Return the (X, Y) coordinate for the center point of the cell that contains the specified text.  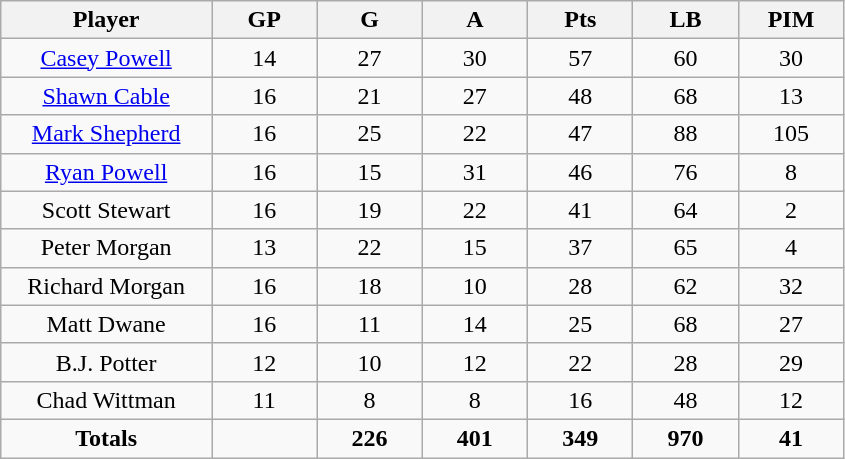
349 (580, 438)
Mark Shepherd (106, 134)
65 (686, 248)
60 (686, 58)
46 (580, 172)
970 (686, 438)
Matt Dwane (106, 324)
Richard Morgan (106, 286)
Chad Wittman (106, 400)
31 (474, 172)
Player (106, 20)
18 (370, 286)
32 (790, 286)
226 (370, 438)
47 (580, 134)
2 (790, 210)
37 (580, 248)
57 (580, 58)
Shawn Cable (106, 96)
Casey Powell (106, 58)
19 (370, 210)
PIM (790, 20)
401 (474, 438)
Peter Morgan (106, 248)
105 (790, 134)
21 (370, 96)
Totals (106, 438)
A (474, 20)
29 (790, 362)
GP (264, 20)
Pts (580, 20)
62 (686, 286)
B.J. Potter (106, 362)
Ryan Powell (106, 172)
G (370, 20)
64 (686, 210)
88 (686, 134)
4 (790, 248)
Scott Stewart (106, 210)
LB (686, 20)
76 (686, 172)
